Extract the [X, Y] coordinate from the center of the cell holding the provided text.  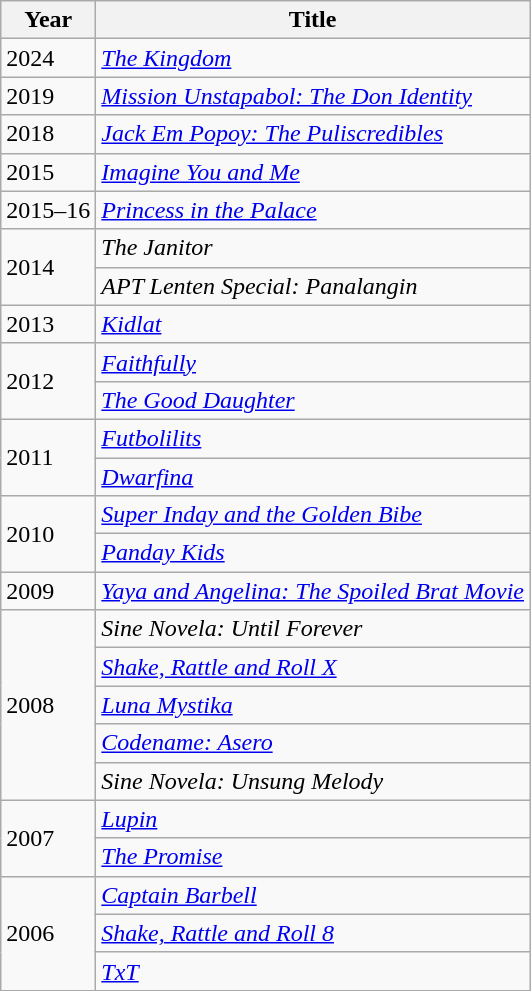
Year [48, 20]
2018 [48, 134]
Super Inday and the Golden Bibe [313, 515]
Captain Barbell [313, 895]
2006 [48, 933]
Codename: Asero [313, 743]
Shake, Rattle and Roll X [313, 667]
2011 [48, 457]
Title [313, 20]
Faithfully [313, 362]
2014 [48, 267]
2008 [48, 705]
Sine Novela: Until Forever [313, 629]
Imagine You and Me [313, 172]
Futbolilits [313, 438]
Yaya and Angelina: The Spoiled Brat Movie [313, 591]
2019 [48, 96]
APT Lenten Special: Panalangin [313, 286]
The Good Daughter [313, 400]
2013 [48, 324]
The Kingdom [313, 58]
2015 [48, 172]
Luna Mystika [313, 705]
Sine Novela: Unsung Melody [313, 781]
2010 [48, 534]
2009 [48, 591]
Panday Kids [313, 553]
TxT [313, 971]
2012 [48, 381]
2024 [48, 58]
2007 [48, 838]
Princess in the Palace [313, 210]
Kidlat [313, 324]
Shake, Rattle and Roll 8 [313, 933]
Jack Em Popoy: The Puliscredibles [313, 134]
Dwarfina [313, 477]
The Janitor [313, 248]
The Promise [313, 857]
2015–16 [48, 210]
Lupin [313, 819]
Mission Unstapabol: The Don Identity [313, 96]
